Locate the cell with the specified text and output its [X, Y] center coordinate. 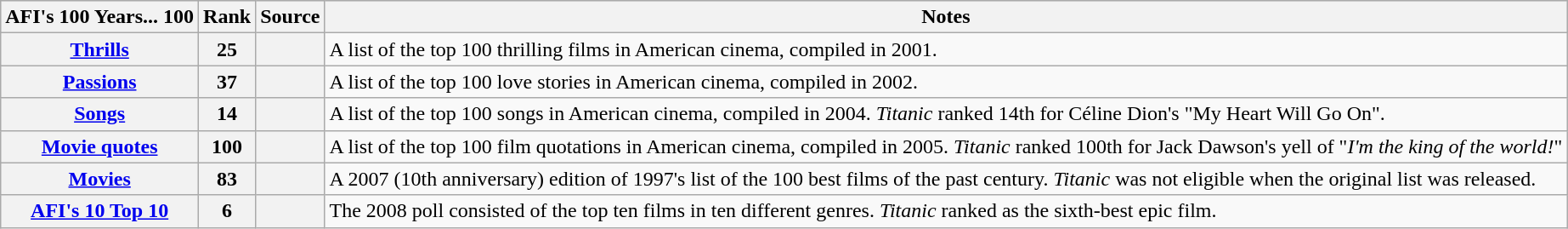
A list of the top 100 songs in American cinema, compiled in 2004. Titanic ranked 14th for Céline Dion's "My Heart Will Go On". [946, 114]
25 [228, 49]
14 [228, 114]
Rank [228, 17]
100 [228, 146]
AFI's 100 Years... 100 [100, 17]
Source [291, 17]
Movies [100, 179]
Passions [100, 82]
AFI's 10 Top 10 [100, 211]
6 [228, 211]
Songs [100, 114]
Thrills [100, 49]
A list of the top 100 thrilling films in American cinema, compiled in 2001. [946, 49]
Movie quotes [100, 146]
The 2008 poll consisted of the top ten films in ten different genres. Titanic ranked as the sixth-best epic film. [946, 211]
A list of the top 100 love stories in American cinema, compiled in 2002. [946, 82]
Notes [946, 17]
83 [228, 179]
37 [228, 82]
